Scan for the cell matching the given text and deliver its (X, Y) coordinate at center. 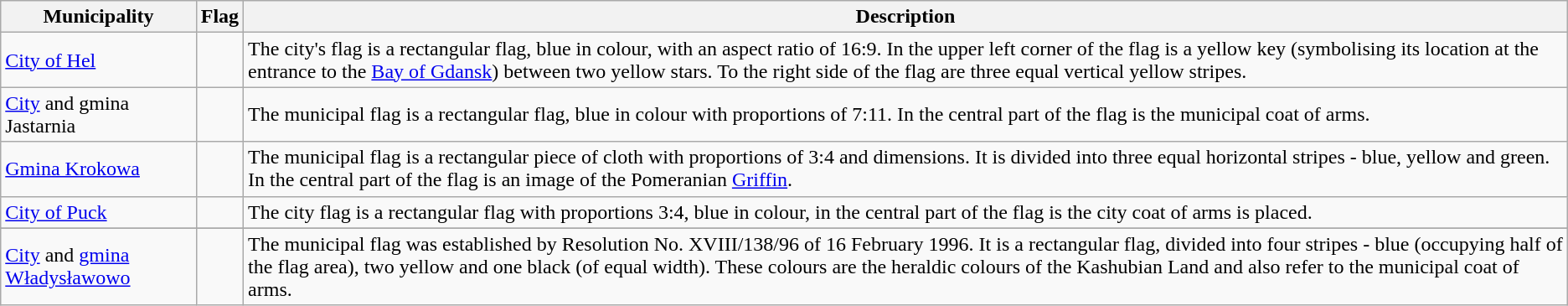
Gmina Krokowa (99, 169)
Flag (219, 17)
Description (906, 17)
City and gmina Władysławowo (99, 267)
The municipal flag is a rectangular flag, blue in colour with proportions of 7:11. In the central part of the flag is the municipal coat of arms. (906, 114)
City and gmina Jastarnia (99, 114)
The city flag is a rectangular flag with proportions 3:4, blue in colour, in the central part of the flag is the city coat of arms is placed. (906, 212)
Municipality (99, 17)
City of Hel (99, 60)
City of Puck (99, 212)
